Pinpoint the cell where the given text exists, returning its [X, Y] midpoint coordinate. 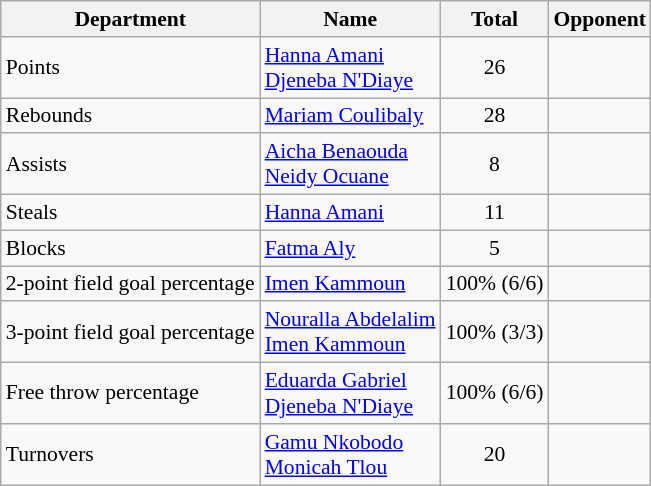
Total [495, 19]
Fatma Aly [350, 248]
28 [495, 116]
5 [495, 248]
Imen Kammoun [350, 284]
Aicha Benaouda Neidy Ocuane [350, 164]
26 [495, 68]
Free throw percentage [130, 394]
3-point field goal percentage [130, 332]
100% (3/3) [495, 332]
Gamu Nkobodo Monicah Tlou [350, 454]
Points [130, 68]
Name [350, 19]
Assists [130, 164]
20 [495, 454]
Department [130, 19]
Hanna Amani [350, 213]
Opponent [600, 19]
Steals [130, 213]
Eduarda Gabriel Djeneba N'Diaye [350, 394]
Turnovers [130, 454]
Hanna Amani Djeneba N'Diaye [350, 68]
Blocks [130, 248]
Mariam Coulibaly [350, 116]
8 [495, 164]
Rebounds [130, 116]
Nouralla Abdelalim Imen Kammoun [350, 332]
2-point field goal percentage [130, 284]
11 [495, 213]
